Extract the [X, Y] coordinate from the center of the cell holding the provided text.  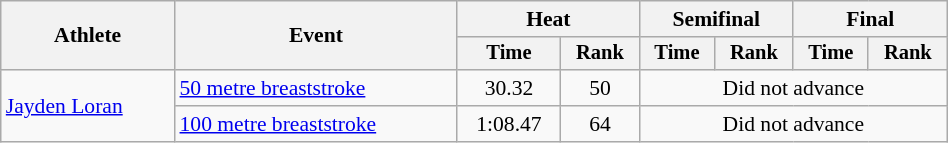
Final [870, 19]
Heat [548, 19]
50 metre breaststroke [316, 88]
Jayden Loran [88, 106]
Event [316, 36]
30.32 [508, 88]
Semifinal [716, 19]
50 [600, 88]
64 [600, 124]
Athlete [88, 36]
1:08.47 [508, 124]
100 metre breaststroke [316, 124]
